Determine the (x, y) coordinate at the center of the cell enclosing the given text.  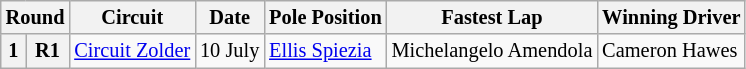
Winning Driver (671, 17)
Date (230, 17)
Michelangelo Amendola (492, 51)
Pole Position (325, 17)
Cameron Hawes (671, 51)
Circuit Zolder (132, 51)
R1 (48, 51)
Ellis Spiezia (325, 51)
10 July (230, 51)
Fastest Lap (492, 17)
1 (14, 51)
Circuit (132, 17)
Round (36, 17)
